Detect which cell encompasses the target text, then output its (x, y) center coordinate. 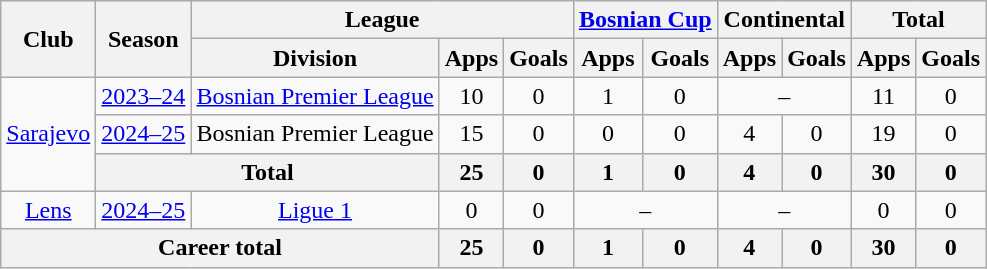
10 (471, 96)
2023–24 (144, 96)
Continental (784, 20)
Ligue 1 (315, 210)
Division (315, 58)
Club (48, 39)
Season (144, 39)
Bosnian Cup (645, 20)
Career total (220, 248)
11 (883, 96)
19 (883, 134)
Sarajevo (48, 134)
League (382, 20)
Lens (48, 210)
15 (471, 134)
